Pinpoint the cell where the given text exists, returning its (x, y) midpoint coordinate. 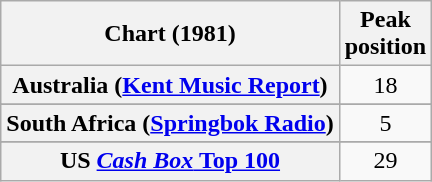
South Africa (Springbok Radio) (170, 123)
Peakposition (385, 34)
18 (385, 85)
Chart (1981) (170, 34)
5 (385, 123)
Australia (Kent Music Report) (170, 85)
US Cash Box Top 100 (170, 161)
29 (385, 161)
